Locate the cell with the specified text and output its [x, y] center coordinate. 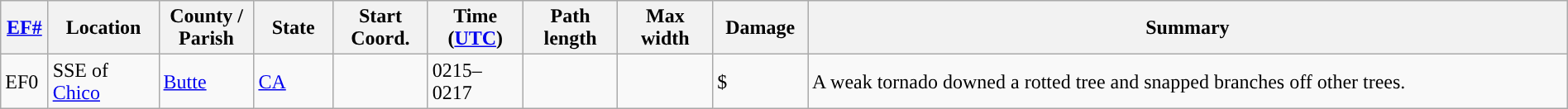
County / Parish [207, 28]
Start Coord. [380, 28]
EF0 [25, 81]
CA [294, 81]
A weak tornado downed a rotted tree and snapped branches off other trees. [1188, 81]
Path length [571, 28]
Butte [207, 81]
State [294, 28]
Time (UTC) [475, 28]
SSE of Chico [103, 81]
Damage [761, 28]
Location [103, 28]
$ [761, 81]
Summary [1188, 28]
Max width [665, 28]
EF# [25, 28]
0215–0217 [475, 81]
